Pinpoint the cell where the given text exists, returning its [X, Y] midpoint coordinate. 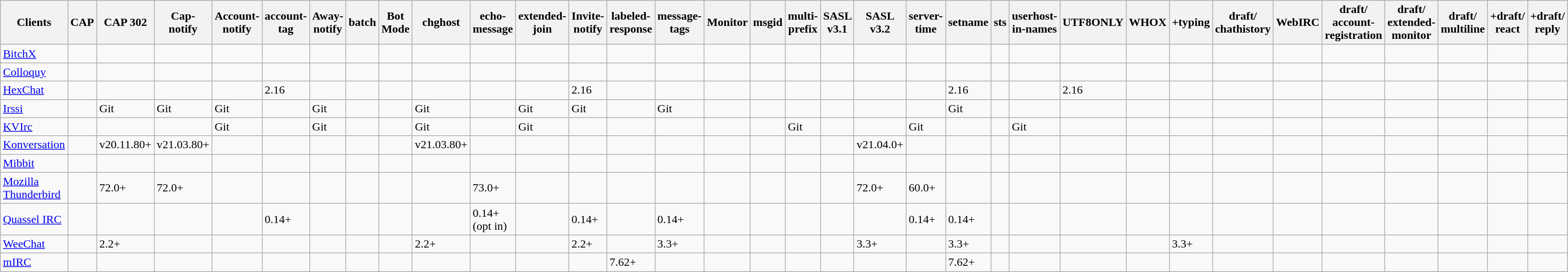
Mibbit [34, 163]
UTF8ONLY [1093, 23]
KVIrc [34, 127]
Irssi [34, 108]
setname [968, 23]
msgid [767, 23]
draft/extended-monitor [1411, 23]
server-time [926, 23]
extended-join [542, 23]
draft/account-registration [1354, 23]
multi-prefix [803, 23]
chghost [441, 23]
SASL v3.2 [880, 23]
Cap-notify [183, 23]
CAP 302 [126, 23]
Konversation [34, 145]
Away-notify [328, 23]
Account-notify [237, 23]
labeled-response [631, 23]
SASL v3.1 [837, 23]
mIRC [34, 262]
0.14+ (opt in) [493, 219]
Colloquy [34, 72]
HexChat [34, 90]
Monitor [727, 23]
+typing [1191, 23]
WeeChat [34, 244]
Bot Mode [396, 23]
BitchX [34, 54]
Clients [34, 23]
73.0+ [493, 188]
WHOX [1148, 23]
account-tag [286, 23]
WebIRC [1298, 23]
CAP [82, 23]
draft/chathistory [1243, 23]
v20.11.80+ [126, 145]
sts [1000, 23]
Quassel IRC [34, 219]
60.0+ [926, 188]
Invite-notify [588, 23]
batch [362, 23]
Mozilla Thunderbird [34, 188]
+draft/reply [1547, 23]
message-tags [679, 23]
+draft/react [1507, 23]
userhost-in-names [1035, 23]
echo-message [493, 23]
v21.04.0+ [880, 145]
draft/multiline [1463, 23]
